Find where the given text appears and provide that cell's center as (x, y) coordinate. 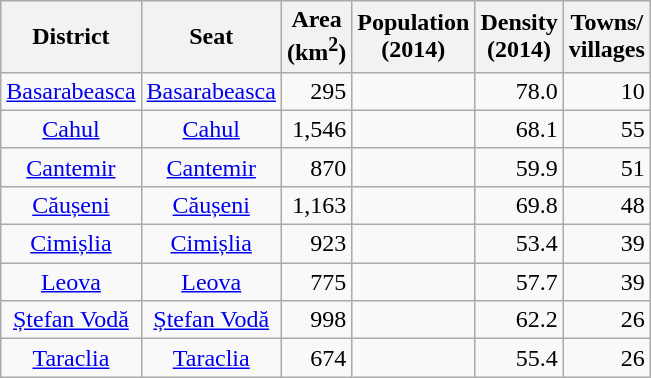
78.0 (519, 91)
Seat (211, 37)
55.4 (519, 358)
District (71, 37)
68.1 (519, 129)
10 (606, 91)
53.4 (519, 244)
55 (606, 129)
1,163 (316, 205)
775 (316, 282)
674 (316, 358)
998 (316, 320)
870 (316, 167)
295 (316, 91)
51 (606, 167)
69.8 (519, 205)
Towns/villages (606, 37)
57.7 (519, 282)
59.9 (519, 167)
Density(2014) (519, 37)
Population(2014) (414, 37)
48 (606, 205)
923 (316, 244)
62.2 (519, 320)
1,546 (316, 129)
Area(km2) (316, 37)
